Scan for the cell matching the given text and deliver its (X, Y) coordinate at center. 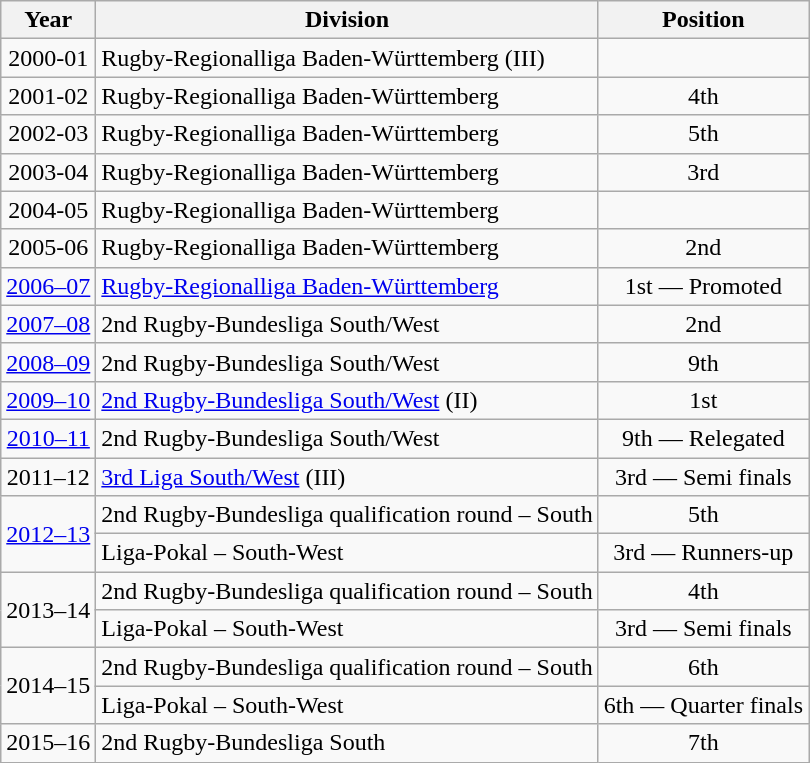
9th — Relegated (703, 438)
1st (703, 400)
3rd (703, 172)
2nd Rugby-Bundesliga South (347, 743)
Year (48, 20)
2001-02 (48, 96)
2015–16 (48, 743)
9th (703, 362)
6th — Quarter finals (703, 705)
2011–12 (48, 477)
2006–07 (48, 286)
6th (703, 667)
2nd Rugby-Bundesliga South/West (II) (347, 400)
2012–13 (48, 534)
2000-01 (48, 58)
2010–11 (48, 438)
Division (347, 20)
Position (703, 20)
3rd — Runners-up (703, 553)
Rugby-Regionalliga Baden-Württemberg (III) (347, 58)
2004-05 (48, 210)
2003-04 (48, 172)
2002-03 (48, 134)
2007–08 (48, 324)
3rd Liga South/West (III) (347, 477)
2009–10 (48, 400)
7th (703, 743)
2005-06 (48, 248)
2014–15 (48, 686)
2008–09 (48, 362)
1st — Promoted (703, 286)
2013–14 (48, 610)
